Search for the cell housing the specified text and yield its (X, Y) center coordinate. 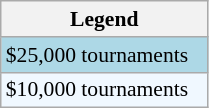
Legend (104, 19)
$25,000 tournaments (104, 55)
$10,000 tournaments (104, 90)
